Search for the cell housing the specified text and yield its [x, y] center coordinate. 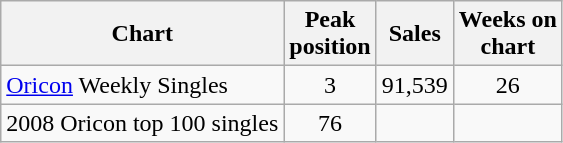
Oricon Weekly Singles [142, 85]
Weeks onchart [508, 34]
Sales [414, 34]
2008 Oricon top 100 singles [142, 123]
3 [330, 85]
26 [508, 85]
Peakposition [330, 34]
Chart [142, 34]
91,539 [414, 85]
76 [330, 123]
